Search for the cell housing the specified text and yield its [x, y] center coordinate. 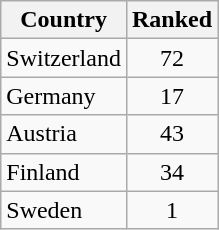
Sweden [64, 210]
Finland [64, 172]
Switzerland [64, 58]
72 [172, 58]
17 [172, 96]
1 [172, 210]
34 [172, 172]
Country [64, 20]
43 [172, 134]
Germany [64, 96]
Ranked [172, 20]
Austria [64, 134]
